Pinpoint the cell where the given text exists, returning its [x, y] midpoint coordinate. 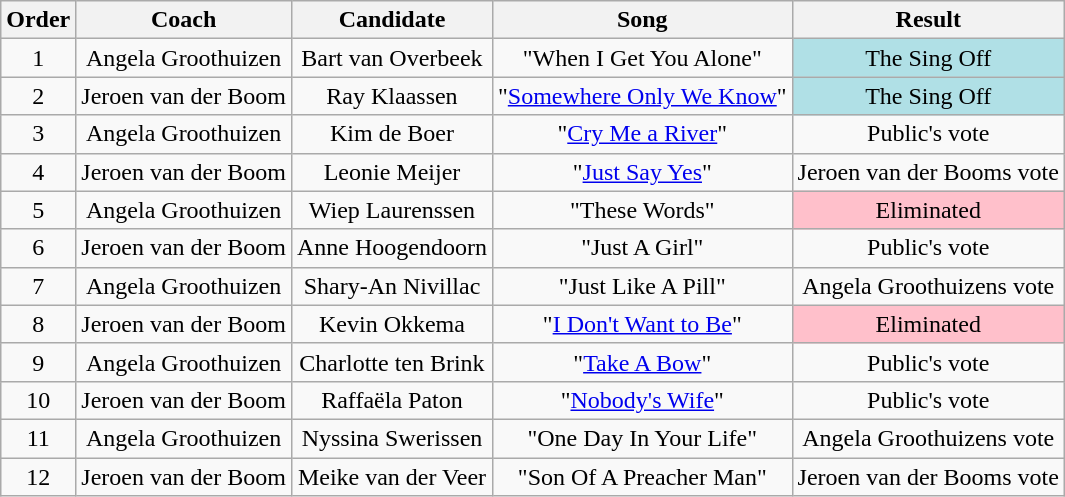
Meike van der Veer [392, 477]
"When I Get You Alone" [642, 58]
"Just Like A Pill" [642, 286]
Raffaëla Paton [392, 400]
"Take A Bow" [642, 362]
"Somewhere Only We Know" [642, 96]
"One Day In Your Life" [642, 438]
Coach [184, 20]
3 [38, 134]
Leonie Meijer [392, 172]
5 [38, 210]
4 [38, 172]
Kevin Okkema [392, 324]
Candidate [392, 20]
1 [38, 58]
Kim de Boer [392, 134]
Result [928, 20]
Order [38, 20]
Nyssina Swerissen [392, 438]
10 [38, 400]
Ray Klaassen [392, 96]
Song [642, 20]
Bart van Overbeek [392, 58]
Charlotte ten Brink [392, 362]
9 [38, 362]
"I Don't Want to Be" [642, 324]
"Nobody's Wife" [642, 400]
"These Words" [642, 210]
Shary-An Nivillac [392, 286]
"Son Of A Preacher Man" [642, 477]
Anne Hoogendoorn [392, 248]
2 [38, 96]
"Just A Girl" [642, 248]
Wiep Laurenssen [392, 210]
6 [38, 248]
"Cry Me a River" [642, 134]
11 [38, 438]
7 [38, 286]
12 [38, 477]
8 [38, 324]
"Just Say Yes" [642, 172]
